Extract the [X, Y] coordinate from the center of the cell holding the provided text.  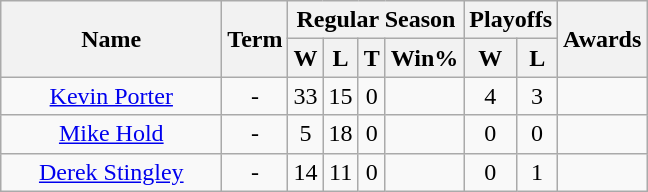
Playoffs [511, 20]
Regular Season [376, 20]
15 [340, 96]
Derek Stingley [112, 172]
1 [538, 172]
3 [538, 96]
33 [306, 96]
14 [306, 172]
Awards [602, 39]
Mike Hold [112, 134]
18 [340, 134]
5 [306, 134]
Win% [424, 58]
4 [490, 96]
Name [112, 39]
Kevin Porter [112, 96]
11 [340, 172]
Term [255, 39]
T [372, 58]
